Pinpoint the cell where the given text exists, returning its (X, Y) midpoint coordinate. 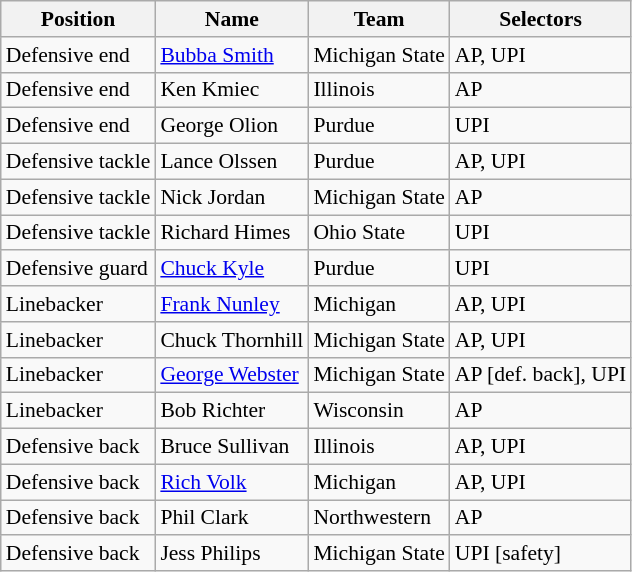
Richard Himes (232, 233)
UPI [safety] (540, 554)
George Olion (232, 126)
Defensive guard (78, 269)
Rich Volk (232, 482)
Bruce Sullivan (232, 447)
Position (78, 19)
Team (378, 19)
AP [def. back], UPI (540, 375)
George Webster (232, 375)
Wisconsin (378, 411)
Ken Kmiec (232, 90)
Bob Richter (232, 411)
Jess Philips (232, 554)
Ohio State (378, 233)
Bubba Smith (232, 55)
Northwestern (378, 518)
Nick Jordan (232, 197)
Selectors (540, 19)
Name (232, 19)
Chuck Thornhill (232, 340)
Frank Nunley (232, 304)
Chuck Kyle (232, 269)
Phil Clark (232, 518)
Lance Olssen (232, 162)
